Extract the (x, y) coordinate from the center of the cell holding the provided text.  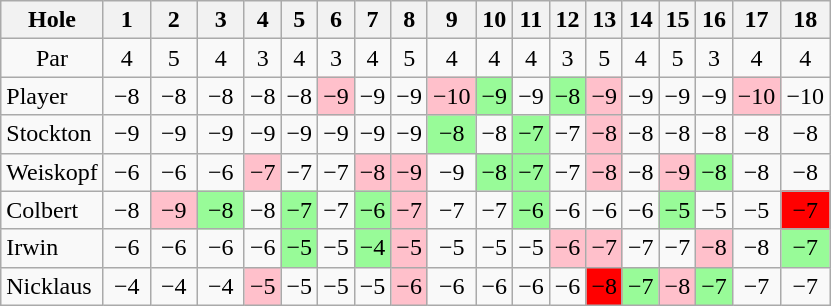
Nicklaus (52, 286)
Player (52, 96)
2 (174, 20)
14 (640, 20)
Par (52, 58)
10 (494, 20)
Irwin (52, 248)
13 (604, 20)
11 (532, 20)
9 (452, 20)
1 (126, 20)
18 (806, 20)
17 (756, 20)
Stockton (52, 134)
8 (410, 20)
Colbert (52, 210)
12 (568, 20)
16 (714, 20)
6 (336, 20)
15 (678, 20)
Weiskopf (52, 172)
7 (372, 20)
Hole (52, 20)
